Capture the cell that displays the provided text and extract its [X, Y] central coordinate. 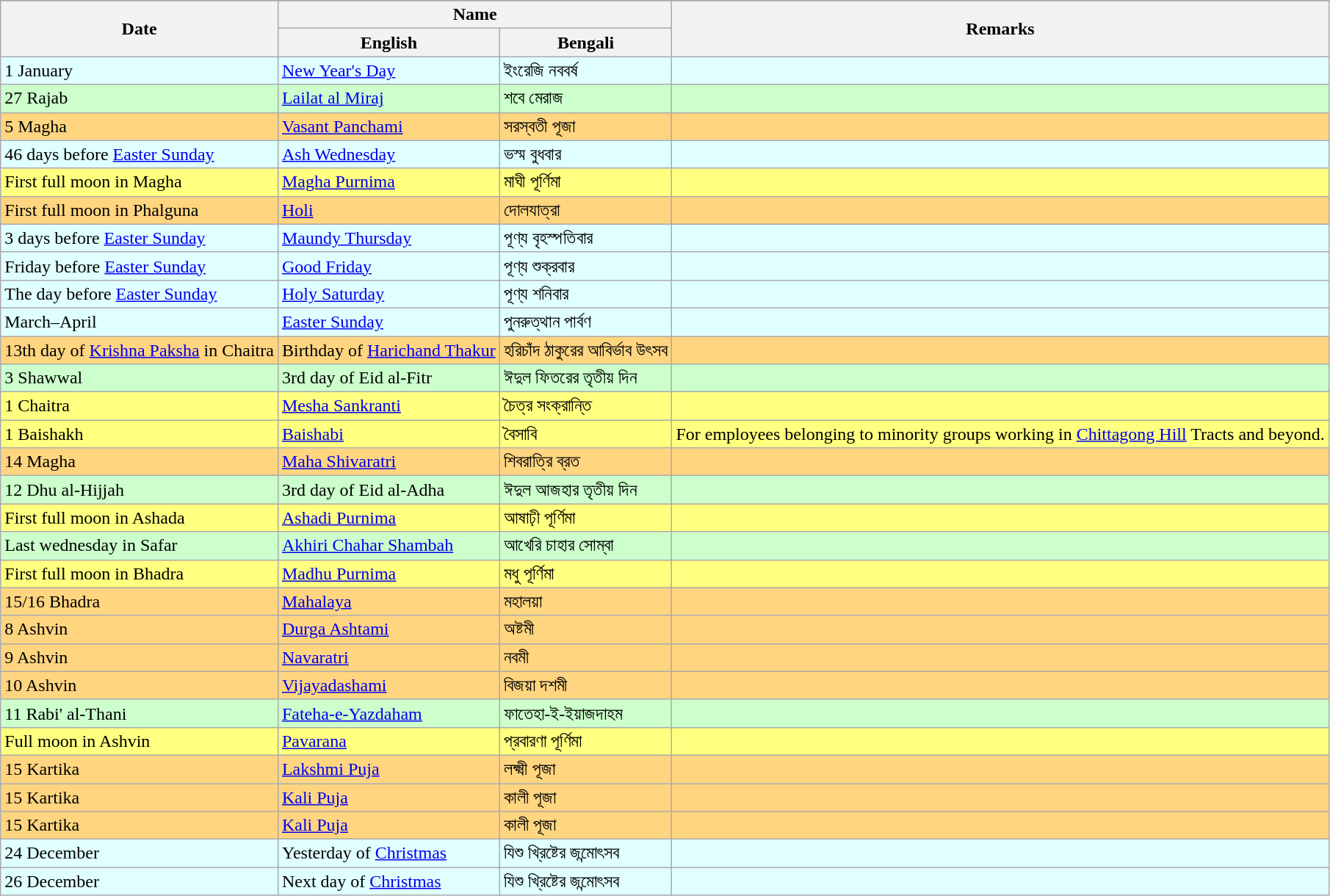
Ashadi Purnima [388, 518]
3 Shawwal [140, 378]
পুনরুত্থান পার্বণ [586, 322]
পূণ্য শুক্রবার [586, 266]
Name [474, 15]
Friday before Easter Sunday [140, 266]
Ash Wednesday [388, 154]
আষাঢ়ী পূর্ণিমা [586, 518]
মাঘী পূর্ণিমা [586, 182]
বৈসাবি [586, 434]
আখেরি চাহার সোম্বা [586, 546]
Holy Saturday [388, 294]
চৈত্র সংক্রান্তি [586, 406]
The day before Easter Sunday [140, 294]
Holi [388, 210]
11 Rabi' al-Thani [140, 713]
Fateha-e-Yazdaham [388, 713]
Pavarana [388, 741]
মহালয়া [586, 601]
Lailat al Miraj [388, 98]
পূণ্য শনিবার [586, 294]
Lakshmi Puja [388, 769]
English [388, 43]
12 Dhu al-Hijjah [140, 490]
Mahalaya [388, 601]
Baishabi [388, 434]
First full moon in Magha [140, 182]
March–April [140, 322]
3rd day of Eid al-Adha [388, 490]
Yesterday of Christmas [388, 853]
Durga Ashtami [388, 629]
Vijayadashami [388, 685]
8 Ashvin [140, 629]
Last wednesday in Safar [140, 546]
3rd day of Eid al-Fitr [388, 378]
দোলযাত্রা [586, 210]
Birthday of Harichand Thakur [388, 350]
First full moon in Bhadra [140, 574]
New Year's Day [388, 71]
15/16 Bhadra [140, 601]
13th day of Krishna Paksha in Chaitra [140, 350]
শিবরাত্রি ব্রত [586, 462]
Navaratri [388, 657]
Next day of Christmas [388, 881]
First full moon in Ashada [140, 518]
1 Baishakh [140, 434]
9 Ashvin [140, 657]
Mesha Sankranti [388, 406]
ঈদুল ফিতরের তৃতীয় দিন [586, 378]
শবে মেরাজ [586, 98]
27 Rajab [140, 98]
Maha Shivaratri [388, 462]
ভস্ম বুধবার [586, 154]
First full moon in Phalguna [140, 210]
Vasant Panchami [388, 126]
14 Magha [140, 462]
নবমী [586, 657]
Magha Purnima [388, 182]
5 Magha [140, 126]
Maundy Thursday [388, 238]
ফাতেহা-ই-ইয়াজদাহম [586, 713]
Akhiri Chahar Shambah [388, 546]
Date [140, 29]
মধু পূর্ণিমা [586, 574]
ইংরেজি নববর্ষ [586, 71]
Madhu Purnima [388, 574]
Easter Sunday [388, 322]
হরিচাঁদ ঠাকুরের আবির্ভাব উৎসব [586, 350]
বিজয়া দশমী [586, 685]
24 December [140, 853]
অষ্টমী [586, 629]
ঈদুল আজহার তৃতীয় দিন [586, 490]
সরস্বতী পূজা [586, 126]
Good Friday [388, 266]
পূণ্য বৃহস্পতিবার [586, 238]
46 days before Easter Sunday [140, 154]
1 Chaitra [140, 406]
Remarks [1000, 29]
Bengali [586, 43]
3 days before Easter Sunday [140, 238]
লক্ষ্মী পূজা [586, 769]
For employees belonging to minority groups working in Chittagong Hill Tracts and beyond. [1000, 434]
1 January [140, 71]
10 Ashvin [140, 685]
Full moon in Ashvin [140, 741]
প্রবারণা পূর্ণিমা [586, 741]
26 December [140, 881]
